Scan for the cell matching the given text and deliver its [X, Y] coordinate at center. 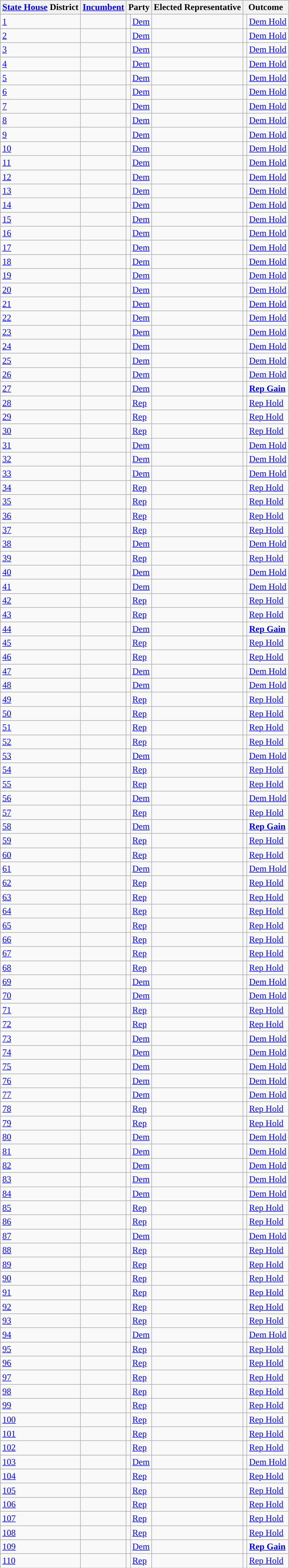
106 [40, 1504]
110 [40, 1561]
30 [40, 431]
48 [40, 685]
29 [40, 417]
33 [40, 473]
91 [40, 1292]
41 [40, 586]
53 [40, 756]
74 [40, 1052]
57 [40, 812]
103 [40, 1462]
32 [40, 459]
50 [40, 714]
42 [40, 600]
54 [40, 770]
104 [40, 1476]
17 [40, 247]
1 [40, 22]
21 [40, 304]
23 [40, 332]
51 [40, 728]
79 [40, 1123]
100 [40, 1420]
68 [40, 968]
Outcome [266, 7]
16 [40, 233]
97 [40, 1377]
78 [40, 1109]
82 [40, 1165]
62 [40, 883]
86 [40, 1222]
52 [40, 742]
40 [40, 572]
72 [40, 1024]
92 [40, 1306]
25 [40, 360]
Elected Representative [197, 7]
90 [40, 1278]
59 [40, 840]
55 [40, 784]
34 [40, 488]
5 [40, 78]
61 [40, 869]
4 [40, 64]
49 [40, 699]
60 [40, 854]
94 [40, 1335]
96 [40, 1363]
108 [40, 1533]
7 [40, 106]
26 [40, 374]
69 [40, 982]
98 [40, 1391]
102 [40, 1448]
3 [40, 50]
84 [40, 1194]
37 [40, 530]
2 [40, 36]
63 [40, 897]
8 [40, 120]
47 [40, 671]
83 [40, 1180]
39 [40, 558]
109 [40, 1547]
Party [139, 7]
43 [40, 614]
22 [40, 318]
27 [40, 388]
38 [40, 544]
44 [40, 629]
46 [40, 657]
85 [40, 1208]
11 [40, 163]
66 [40, 939]
Incumbent [103, 7]
70 [40, 996]
64 [40, 911]
9 [40, 134]
105 [40, 1490]
56 [40, 798]
75 [40, 1066]
19 [40, 276]
13 [40, 191]
87 [40, 1236]
67 [40, 954]
80 [40, 1137]
73 [40, 1038]
18 [40, 262]
35 [40, 502]
14 [40, 205]
24 [40, 346]
76 [40, 1081]
45 [40, 643]
95 [40, 1349]
6 [40, 92]
10 [40, 148]
36 [40, 516]
89 [40, 1264]
12 [40, 177]
28 [40, 403]
81 [40, 1151]
71 [40, 1010]
State House District [40, 7]
93 [40, 1321]
77 [40, 1095]
58 [40, 826]
99 [40, 1405]
20 [40, 290]
107 [40, 1518]
88 [40, 1250]
15 [40, 219]
101 [40, 1434]
65 [40, 925]
31 [40, 445]
